Locate the cell with the specified text and output its (X, Y) center coordinate. 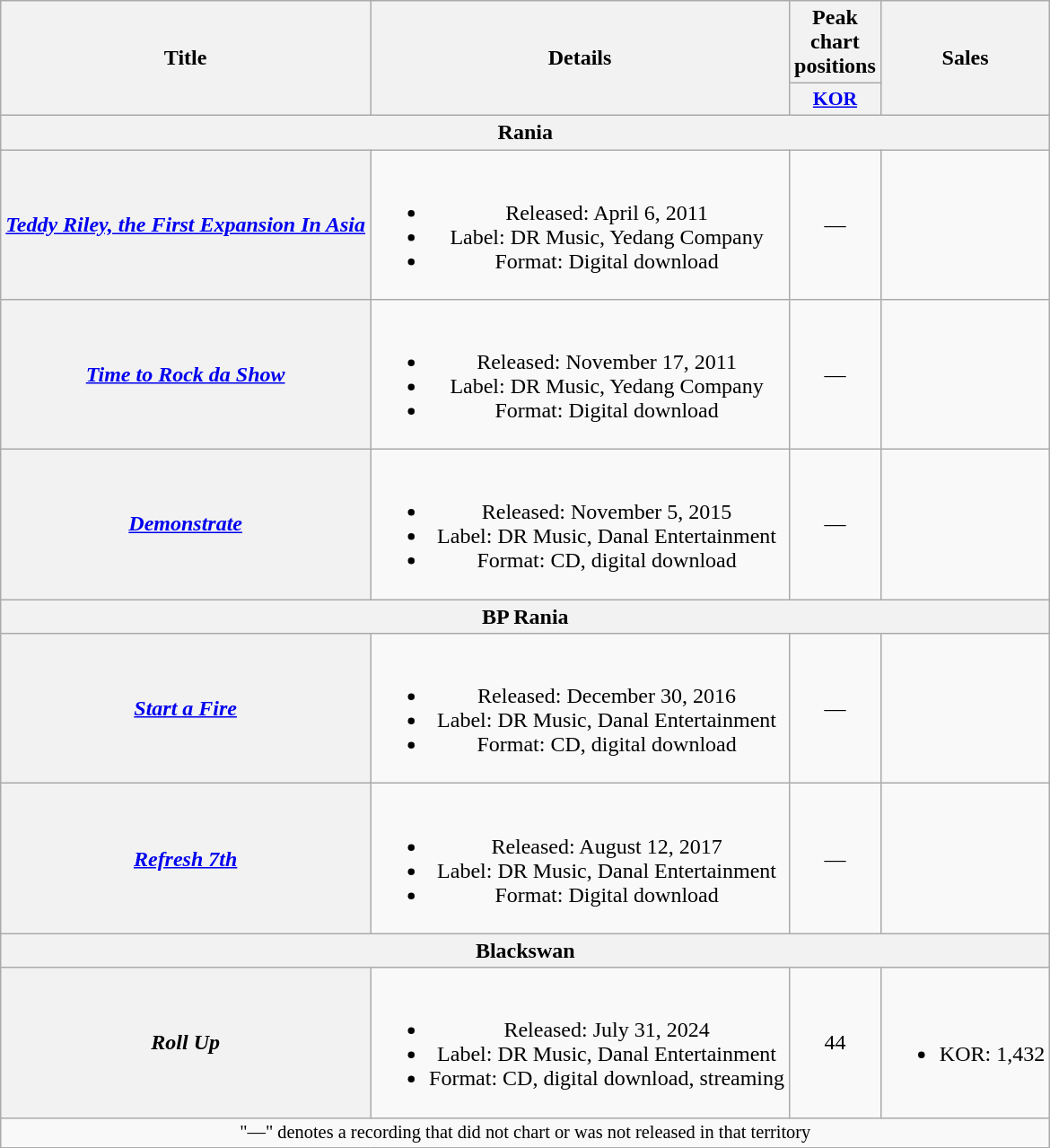
Refresh 7th (186, 858)
Released: November 5, 2015Label: DR Music, Danal EntertainmentFormat: CD, digital download (580, 524)
Released: April 6, 2011Label: DR Music, Yedang CompanyFormat: Digital download (580, 224)
Peak chart positions (836, 42)
KOR: 1,432 (965, 1043)
"—" denotes a recording that did not chart or was not released in that territory (526, 1133)
44 (836, 1043)
Title (186, 58)
BP Rania (526, 617)
Time to Rock da Show (186, 375)
KOR (836, 100)
Roll Up (186, 1043)
Demonstrate (186, 524)
Blackswan (526, 951)
Released: November 17, 2011Label: DR Music, Yedang CompanyFormat: Digital download (580, 375)
Details (580, 58)
Start a Fire (186, 709)
Released: July 31, 2024Label: DR Music, Danal EntertainmentFormat: CD, digital download, streaming (580, 1043)
Released: December 30, 2016Label: DR Music, Danal EntertainmentFormat: CD, digital download (580, 709)
Teddy Riley, the First Expansion In Asia (186, 224)
Released: August 12, 2017Label: DR Music, Danal EntertainmentFormat: Digital download (580, 858)
Sales (965, 58)
Rania (526, 132)
